Capture the cell that displays the provided text and extract its [X, Y] central coordinate. 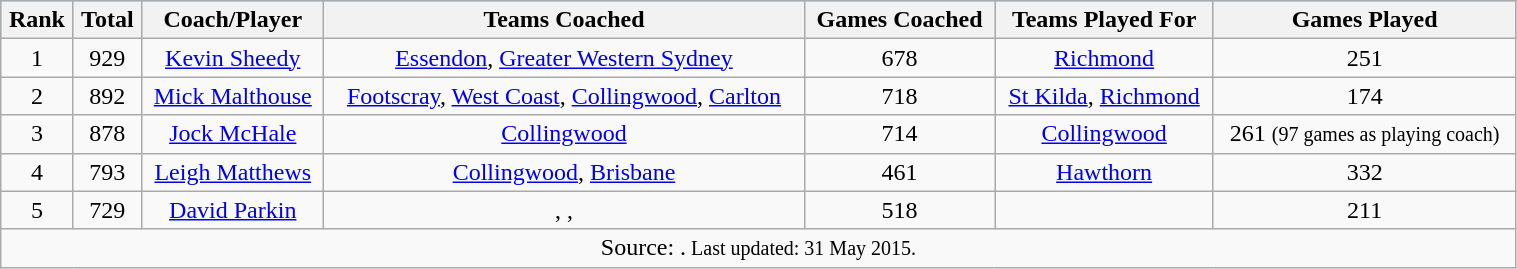
2 [37, 96]
892 [108, 96]
5 [37, 210]
Essendon, Greater Western Sydney [564, 58]
461 [900, 172]
714 [900, 134]
718 [900, 96]
518 [900, 210]
793 [108, 172]
729 [108, 210]
Richmond [1104, 58]
174 [1364, 96]
Footscray, West Coast, Collingwood, Carlton [564, 96]
929 [108, 58]
Kevin Sheedy [233, 58]
David Parkin [233, 210]
878 [108, 134]
St Kilda, Richmond [1104, 96]
Rank [37, 20]
Hawthorn [1104, 172]
Games Played [1364, 20]
3 [37, 134]
Teams Played For [1104, 20]
Games Coached [900, 20]
678 [900, 58]
4 [37, 172]
332 [1364, 172]
251 [1364, 58]
Leigh Matthews [233, 172]
Coach/Player [233, 20]
211 [1364, 210]
Collingwood, Brisbane [564, 172]
Mick Malthouse [233, 96]
Teams Coached [564, 20]
261 (97 games as playing coach) [1364, 134]
Total [108, 20]
Source: . Last updated: 31 May 2015. [758, 248]
, , [564, 210]
Jock McHale [233, 134]
1 [37, 58]
